Scan for the cell matching the given text and deliver its (X, Y) coordinate at center. 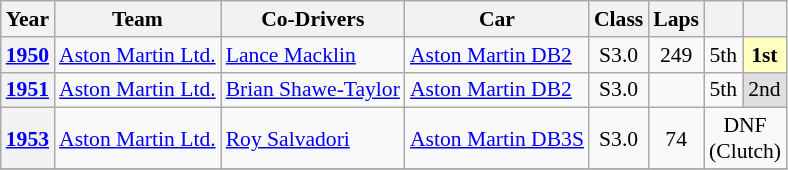
Lance Macklin (313, 55)
Aston Martin DB3S (497, 138)
74 (676, 138)
Team (138, 19)
Roy Salvadori (313, 138)
Co-Drivers (313, 19)
1951 (28, 90)
Laps (676, 19)
1950 (28, 55)
DNF(Clutch) (745, 138)
Class (618, 19)
1st (765, 55)
1953 (28, 138)
Brian Shawe-Taylor (313, 90)
Car (497, 19)
2nd (765, 90)
Year (28, 19)
249 (676, 55)
